Find where the given text appears and provide that cell's center as [x, y] coordinate. 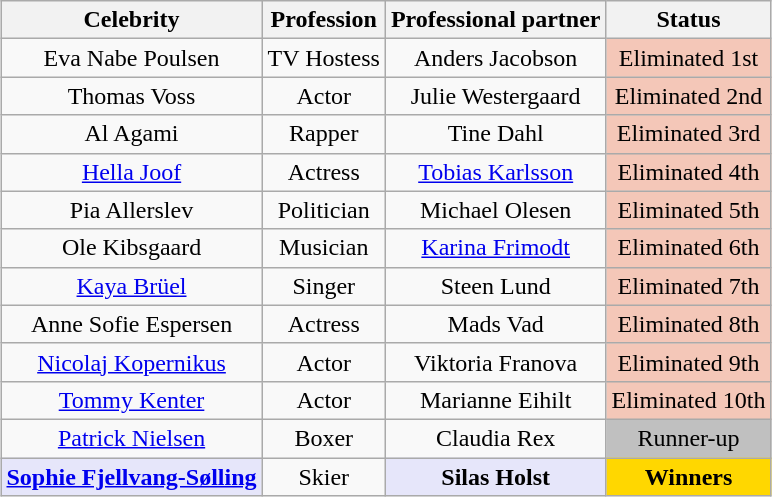
Patrick Nielsen [132, 438]
Status [688, 20]
Al Agami [132, 134]
Anders Jacobson [496, 58]
Singer [324, 286]
Julie Westergaard [496, 96]
Eliminated 3rd [688, 134]
Steen Lund [496, 286]
Politician [324, 210]
Eliminated 2nd [688, 96]
Thomas Voss [132, 96]
Anne Sofie Espersen [132, 324]
Eliminated 5th [688, 210]
Eliminated 6th [688, 248]
Skier [324, 477]
Boxer [324, 438]
Hella Joof [132, 172]
Pia Allerslev [132, 210]
Eva Nabe Poulsen [132, 58]
Eliminated 9th [688, 362]
Claudia Rex [496, 438]
Profession [324, 20]
Eliminated 7th [688, 286]
Musician [324, 248]
Karina Frimodt [496, 248]
Professional partner [496, 20]
Tommy Kenter [132, 400]
Tobias Karlsson [496, 172]
Mads Vad [496, 324]
TV Hostess [324, 58]
Eliminated 1st [688, 58]
Kaya Brüel [132, 286]
Sophie Fjellvang-Sølling [132, 477]
Ole Kibsgaard [132, 248]
Marianne Eihilt [496, 400]
Eliminated 4th [688, 172]
Nicolaj Kopernikus [132, 362]
Viktoria Franova [496, 362]
Michael Olesen [496, 210]
Rapper [324, 134]
Silas Holst [496, 477]
Winners [688, 477]
Celebrity [132, 20]
Eliminated 10th [688, 400]
Tine Dahl [496, 134]
Eliminated 8th [688, 324]
Runner-up [688, 438]
